Return the [x, y] coordinate for the center point of the cell that contains the specified text.  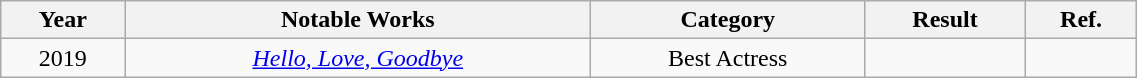
Result [946, 20]
Best Actress [728, 58]
2019 [63, 58]
Hello, Love, Goodbye [358, 58]
Notable Works [358, 20]
Category [728, 20]
Year [63, 20]
Ref. [1081, 20]
